Search for the cell housing the specified text and yield its (X, Y) center coordinate. 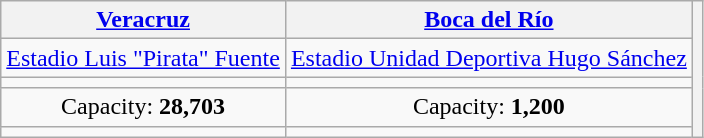
Estadio Luis "Pirata" Fuente (144, 58)
Veracruz (144, 20)
Capacity: 28,703 (144, 107)
Boca del Río (488, 20)
Estadio Unidad Deportiva Hugo Sánchez (488, 58)
Capacity: 1,200 (488, 107)
